Determine the [x, y] coordinate at the center of the cell enclosing the given text.  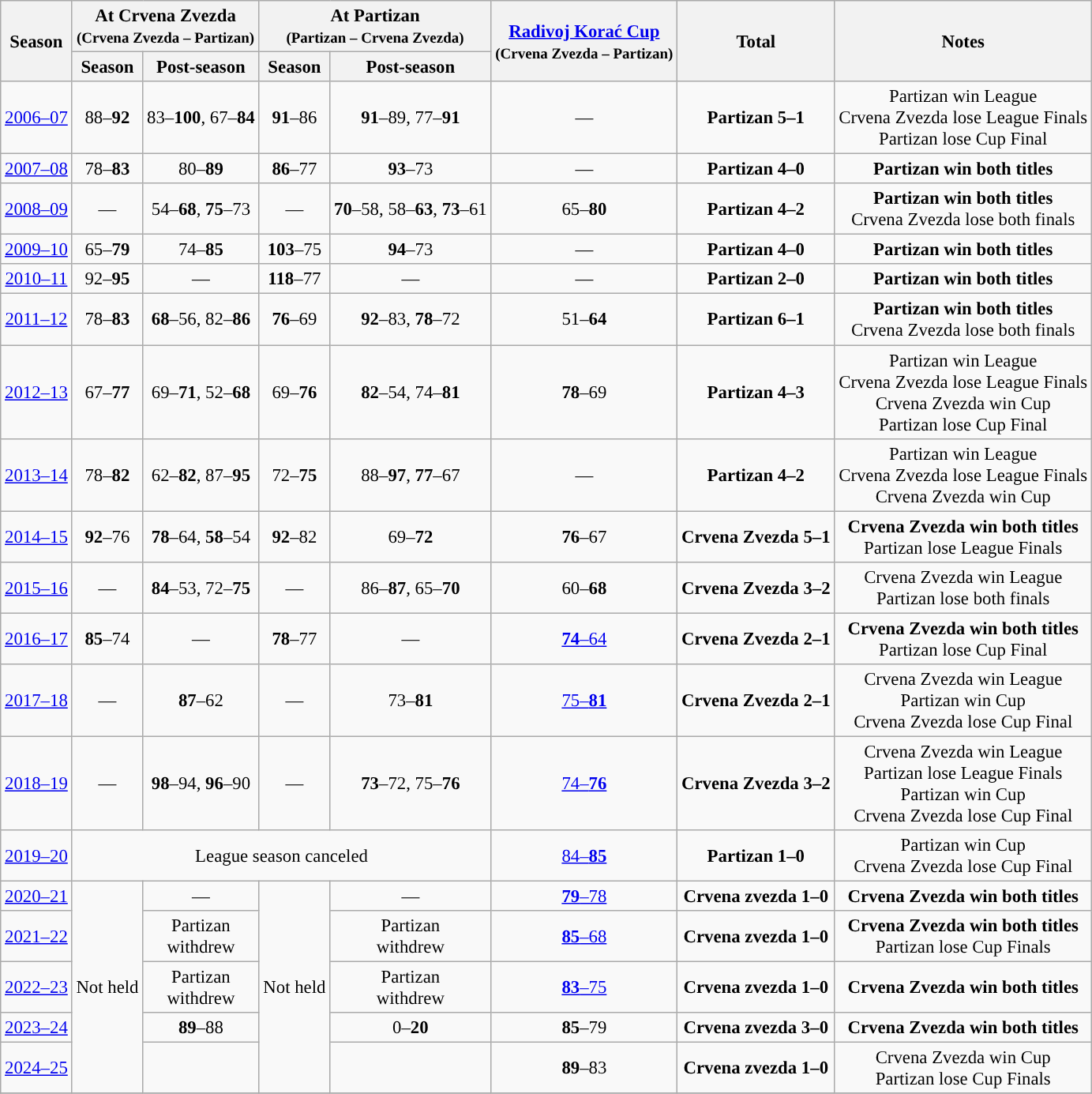
Crvena Zvezda win both titlesPartizan lose Cup Finals [963, 937]
91–89, 77–91 [411, 118]
Crvena Zvezda win LeaguePartizan lose League FinalsPartizan win CupCrvena Zvezda lose Cup Final [963, 784]
2023–24 [36, 1028]
89–88 [201, 1028]
2016–17 [36, 638]
Partizan 4–3 [756, 392]
92–76 [107, 537]
83–75 [584, 987]
60–68 [584, 588]
At Crvena Zvezda(Crvena Zvezda – Partizan) [166, 27]
0–20 [411, 1028]
Partizan 5–1 [756, 118]
2008–09 [36, 209]
2014–15 [36, 537]
Crvena Zvezda win LeaguePartizan lose both finals [963, 588]
79–78 [584, 896]
98–94, 96–90 [201, 784]
92–83, 78–72 [411, 319]
2013–14 [36, 475]
Radivoj Korać Cup(Crvena Zvezda – Partizan) [584, 41]
2021–22 [36, 937]
76–67 [584, 537]
Partizan win LeagueCrvena Zvezda lose League FinalsPartizan lose Cup Final [963, 118]
70–58, 58–63, 73–61 [411, 209]
85–74 [107, 638]
85–68 [584, 937]
74–76 [584, 784]
87–62 [201, 701]
Crvena Zvezda win both titlesPartizan lose League Finals [963, 537]
2019–20 [36, 856]
Crvena Zvezda win LeaguePartizan win CupCrvena Zvezda lose Cup Final [963, 701]
2011–12 [36, 319]
78–77 [295, 638]
Partizan win LeagueCrvena Zvezda lose League FinalsCrvena Zvezda win CupPartizan lose Cup Final [963, 392]
2017–18 [36, 701]
68–56, 82–86 [201, 319]
78–82 [107, 475]
2024–25 [36, 1068]
2018–19 [36, 784]
2012–13 [36, 392]
84–53, 72–75 [201, 588]
89–83 [584, 1068]
103–75 [295, 250]
85–79 [584, 1028]
78–69 [584, 392]
Partizan 1–0 [756, 856]
62–82, 87–95 [201, 475]
Crvena Zvezda win CupPartizan lose Cup Finals [963, 1068]
92–95 [107, 279]
74–85 [201, 250]
69–71, 52–68 [201, 392]
88–97, 77–67 [411, 475]
51–64 [584, 319]
2010–11 [36, 279]
Partizan win CupCrvena Zvezda lose Cup Final [963, 856]
Partizan 2–0 [756, 279]
65–79 [107, 250]
73–81 [411, 701]
73–72, 75–76 [411, 784]
76–69 [295, 319]
69–72 [411, 537]
84–85 [584, 856]
Total [756, 41]
118–77 [295, 279]
2020–21 [36, 896]
Partizan win LeagueCrvena Zvezda lose League FinalsCrvena Zvezda win Cup [963, 475]
72–75 [295, 475]
74–64 [584, 638]
54–68, 75–73 [201, 209]
92–82 [295, 537]
69–76 [295, 392]
83–100, 67–84 [201, 118]
80–89 [201, 169]
91–86 [295, 118]
League season canceled [281, 856]
65–80 [584, 209]
2009–10 [36, 250]
Crvena Zvezda win both titlesPartizan lose Cup Final [963, 638]
94–73 [411, 250]
88–92 [107, 118]
Crvena zvezda 3–0 [756, 1028]
86–77 [295, 169]
2022–23 [36, 987]
At Partizan(Partizan – Crvena Zvezda) [375, 27]
67–77 [107, 392]
Notes [963, 41]
75–81 [584, 701]
Crvena Zvezda 5–1 [756, 537]
86–87, 65–70 [411, 588]
2007–08 [36, 169]
93–73 [411, 169]
2006–07 [36, 118]
82–54, 74–81 [411, 392]
Partizan 6–1 [756, 319]
2015–16 [36, 588]
78–64, 58–54 [201, 537]
